Identify which cell holds the provided text, then report its (x, y) central coordinate. 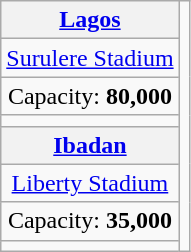
Liberty Stadium (90, 183)
Capacity: 35,000 (90, 221)
Ibadan (90, 145)
Capacity: 80,000 (90, 96)
Lagos (90, 20)
Surulere Stadium (90, 58)
